Find where the given text appears and provide that cell's center as [x, y] coordinate. 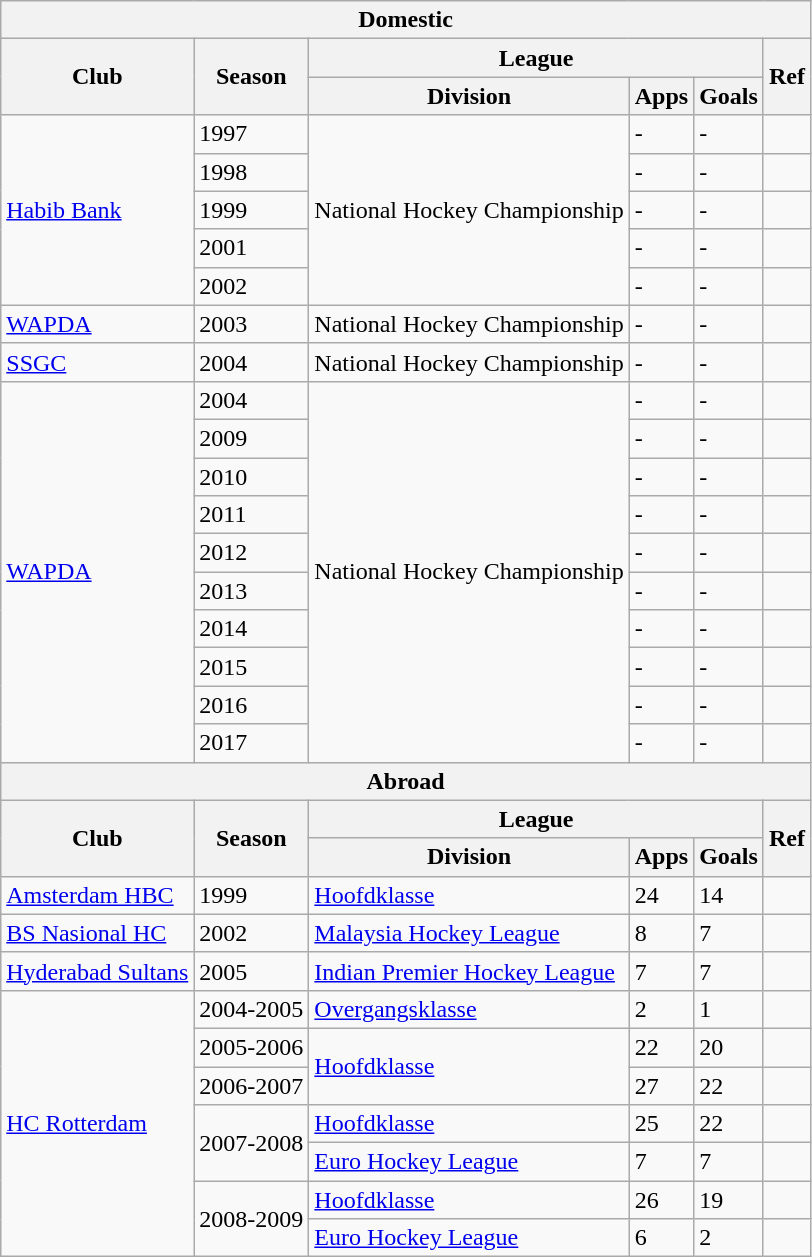
1 [729, 1009]
2003 [252, 324]
19 [729, 1200]
2005-2006 [252, 1047]
2001 [252, 248]
Overgangsklasse [469, 1009]
Malaysia Hockey League [469, 933]
6 [661, 1238]
Domestic [406, 20]
Hyderabad Sultans [98, 971]
2015 [252, 667]
2005 [252, 971]
2010 [252, 477]
1997 [252, 134]
8 [661, 933]
BS Nasional HC [98, 933]
2016 [252, 705]
24 [661, 895]
2004-2005 [252, 1009]
2011 [252, 515]
2012 [252, 553]
26 [661, 1200]
14 [729, 895]
2013 [252, 591]
Indian Premier Hockey League [469, 971]
Abroad [406, 781]
1998 [252, 172]
Habib Bank [98, 210]
25 [661, 1124]
2017 [252, 743]
27 [661, 1085]
2006-2007 [252, 1085]
2007-2008 [252, 1143]
2009 [252, 438]
Amsterdam HBC [98, 895]
SSGC [98, 362]
2014 [252, 629]
20 [729, 1047]
2008-2009 [252, 1219]
HC Rotterdam [98, 1123]
